Output the (x, y) coordinate of the center of the cell containing the given text.  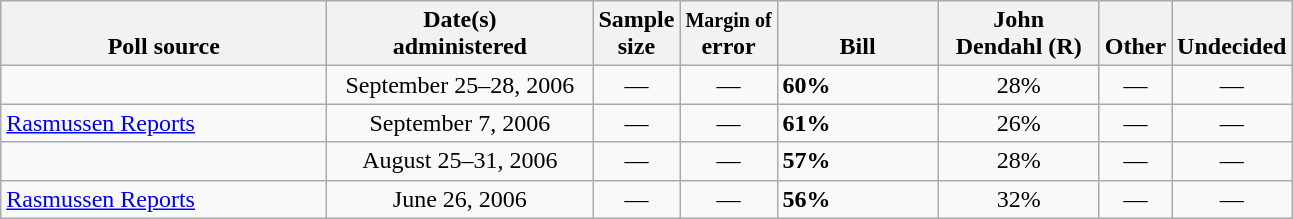
Undecided (1232, 34)
61% (858, 123)
56% (858, 199)
Other (1135, 34)
26% (1018, 123)
Date(s)administered (460, 34)
Bill (858, 34)
September 25–28, 2006 (460, 85)
32% (1018, 199)
Poll source (164, 34)
August 25–31, 2006 (460, 161)
September 7, 2006 (460, 123)
Margin oferror (728, 34)
June 26, 2006 (460, 199)
JohnDendahl (R) (1018, 34)
57% (858, 161)
60% (858, 85)
Samplesize (636, 34)
